Detect which cell encompasses the target text, then output its [X, Y] center coordinate. 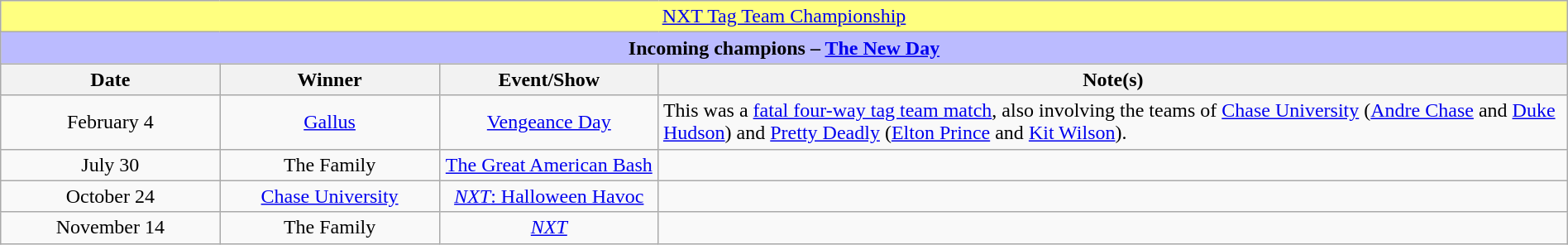
NXT [549, 228]
October 24 [111, 196]
Note(s) [1113, 79]
Gallus [329, 122]
The Great American Bash [549, 165]
NXT: Halloween Havoc [549, 196]
Event/Show [549, 79]
Incoming champions – The New Day [784, 48]
Vengeance Day [549, 122]
Chase University [329, 196]
July 30 [111, 165]
February 4 [111, 122]
November 14 [111, 228]
NXT Tag Team Championship [784, 17]
Date [111, 79]
Winner [329, 79]
